Extract the [X, Y] coordinate from the center of the cell holding the provided text.  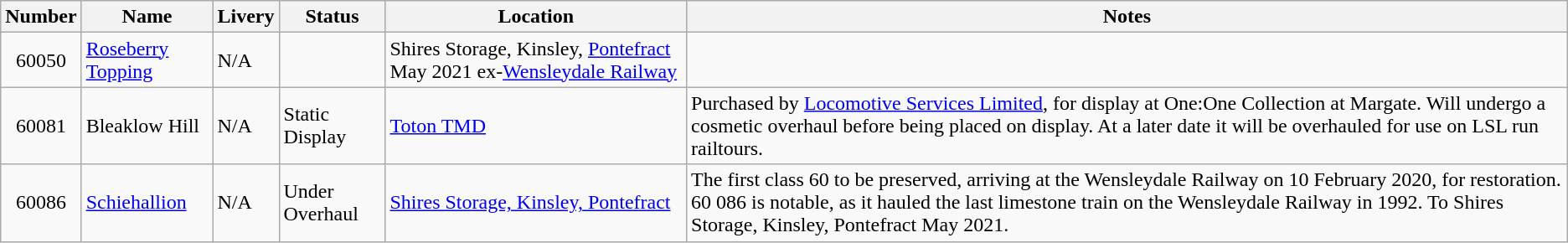
Under Overhaul [332, 203]
Location [536, 17]
Status [332, 17]
Shires Storage, Kinsley, Pontefract May 2021 ex-Wensleydale Railway [536, 60]
60086 [41, 203]
60050 [41, 60]
Shires Storage, Kinsley, Pontefract [536, 203]
Toton TMD [536, 126]
Roseberry Topping [147, 60]
Bleaklow Hill [147, 126]
60081 [41, 126]
Static Display [332, 126]
Notes [1127, 17]
Number [41, 17]
Schiehallion [147, 203]
Livery [246, 17]
Name [147, 17]
